Provide the [x, y] coordinate of the cell's center where the given text is located.  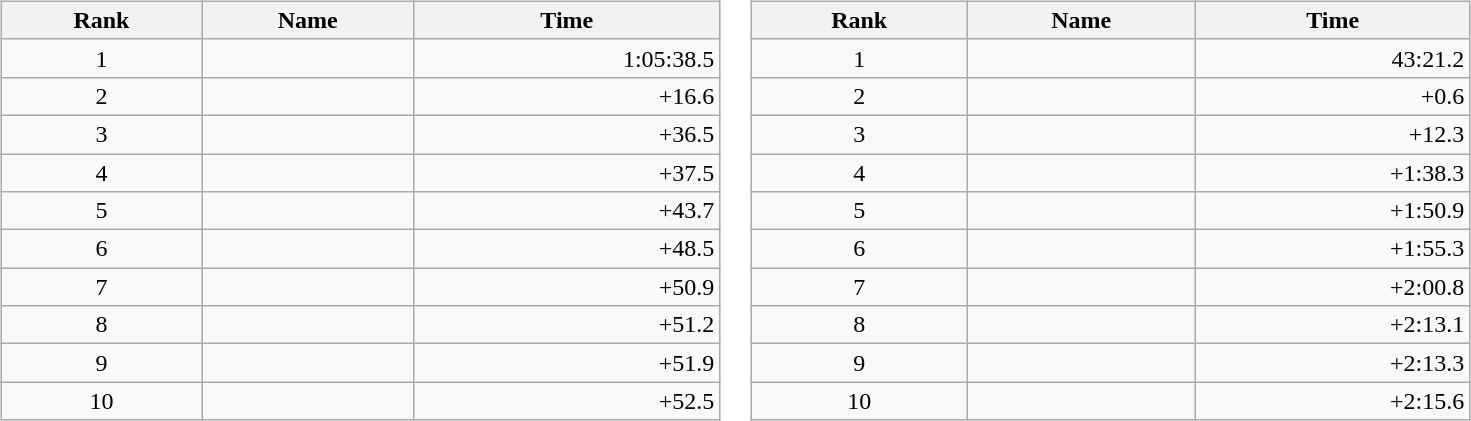
+37.5 [567, 173]
43:21.2 [1333, 58]
+16.6 [567, 96]
+51.2 [567, 325]
+52.5 [567, 401]
+50.9 [567, 287]
+51.9 [567, 363]
+1:38.3 [1333, 173]
+12.3 [1333, 134]
+1:55.3 [1333, 249]
+2:00.8 [1333, 287]
+36.5 [567, 134]
+2:13.3 [1333, 363]
+43.7 [567, 211]
+2:13.1 [1333, 325]
+1:50.9 [1333, 211]
1:05:38.5 [567, 58]
+2:15.6 [1333, 401]
+48.5 [567, 249]
+0.6 [1333, 96]
